Capture the cell that displays the provided text and extract its (x, y) central coordinate. 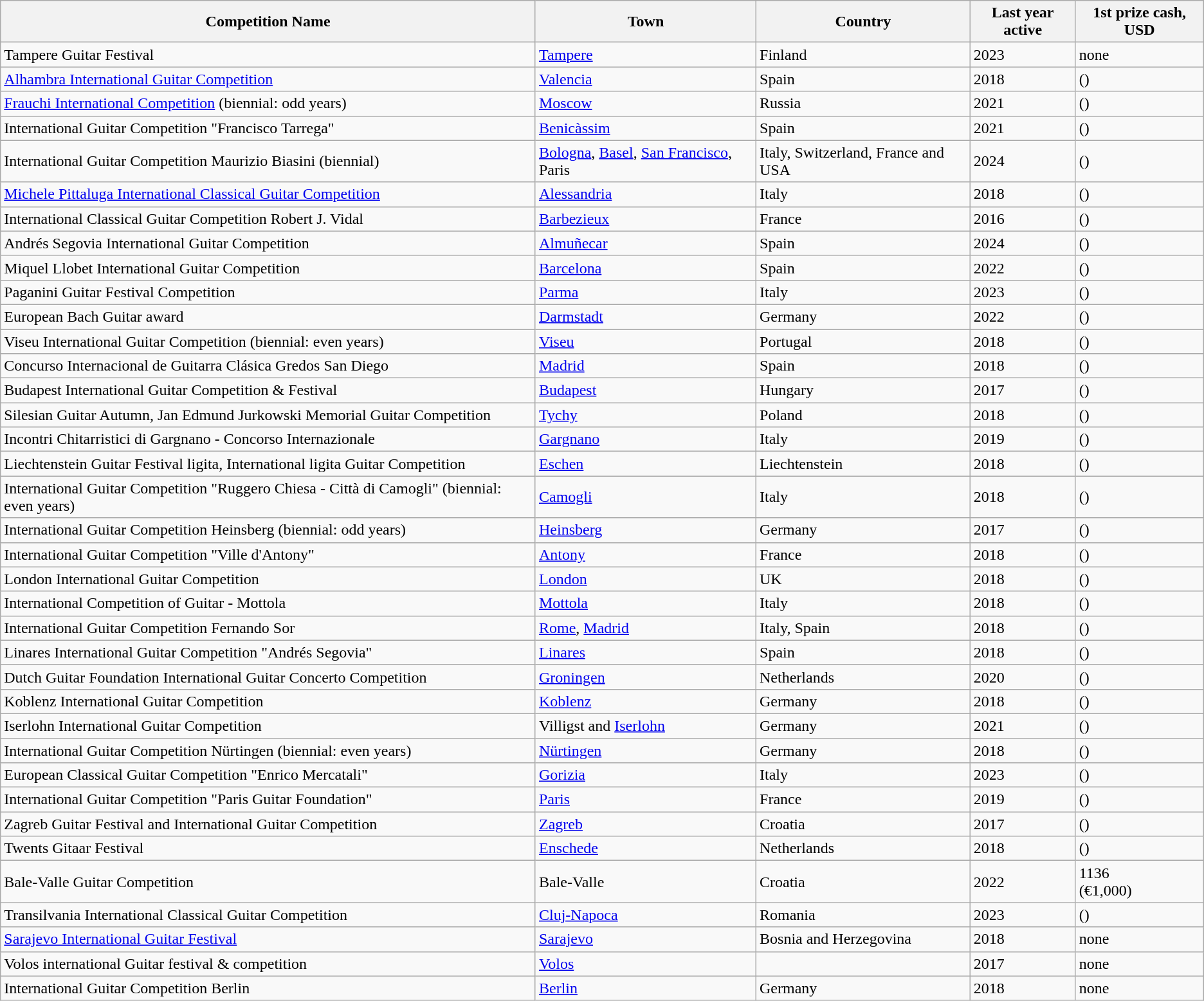
Town (646, 22)
London International Guitar Competition (268, 579)
Romania (863, 915)
Tampere Guitar Festival (268, 55)
Last year active (1023, 22)
Bosnia and Herzegovina (863, 939)
Competition Name (268, 22)
Liechtenstein (863, 464)
Andrés Segovia International Guitar Competition (268, 243)
Enschede (646, 849)
Rome, Madrid (646, 628)
2020 (1023, 677)
Madrid (646, 366)
Tampere (646, 55)
International Guitar Competition "Ruggero Chiesa - Città di Camogli" (biennial: even years) (268, 497)
UK (863, 579)
Russia (863, 104)
Villigst and Iserlohn (646, 726)
Moscow (646, 104)
Concurso Internacional de Guitarra Clásica Gredos San Diego (268, 366)
Portugal (863, 342)
Bale-Valle (646, 881)
Zagreb (646, 824)
Linares International Guitar Competition "Andrés Segovia" (268, 652)
Volos (646, 964)
1st prize cash, USD (1140, 22)
Sarajevo International Guitar Festival (268, 939)
Gargnano (646, 439)
International Competition of Guitar - Mottola (268, 603)
Dutch Guitar Foundation International Guitar Concerto Competition (268, 677)
International Guitar Competition Fernando Sor (268, 628)
International Guitar Competition Heinsberg (biennial: odd years) (268, 530)
Michele Pittaluga International Classical Guitar Competition (268, 194)
International Guitar Competition "Francisco Tarrega" (268, 128)
Finland (863, 55)
Transilvania International Classical Guitar Competition (268, 915)
Budapest (646, 390)
Mottola (646, 603)
International Guitar Competition "Paris Guitar Foundation" (268, 800)
Iserlohn International Guitar Competition (268, 726)
Viseu (646, 342)
London (646, 579)
Viseu International Guitar Competition (biennial: even years) (268, 342)
Twents Gitaar Festival (268, 849)
European Classical Guitar Competition "Enrico Mercatali" (268, 775)
Parma (646, 292)
Italy, Switzerland, France and USA (863, 161)
Eschen (646, 464)
Italy, Spain (863, 628)
Paris (646, 800)
Volos international Guitar festival & competition (268, 964)
Incontri Chitarristici di Gargnano - Concorso Internazionale (268, 439)
Country (863, 22)
Camogli (646, 497)
Darmstadt (646, 317)
Alessandria (646, 194)
Miquel Llobet International Guitar Competition (268, 268)
International Guitar Competition Nürtingen (biennial: even years) (268, 751)
Frauchi International Competition (biennial: odd years) (268, 104)
Cluj-Napoca (646, 915)
Bologna, Basel, San Francisco, Paris (646, 161)
Tychy (646, 415)
European Bach Guitar award (268, 317)
International Guitar Competition Berlin (268, 988)
Heinsberg (646, 530)
Bale-Valle Guitar Competition (268, 881)
Zagreb Guitar Festival and International Guitar Competition (268, 824)
Linares (646, 652)
Hungary (863, 390)
Barcelona (646, 268)
Berlin (646, 988)
Almuñecar (646, 243)
Liechtenstein Guitar Festival ligita, International ligita Guitar Competition (268, 464)
Gorizia (646, 775)
Valencia (646, 79)
2016 (1023, 219)
1136(€1,000) (1140, 881)
Antony (646, 555)
Benicàssim (646, 128)
Sarajevo (646, 939)
Barbezieux (646, 219)
International Guitar Competition Maurizio Biasini (biennial) (268, 161)
International Classical Guitar Competition Robert J. Vidal (268, 219)
Koblenz (646, 701)
Koblenz International Guitar Competition (268, 701)
Poland (863, 415)
Budapest International Guitar Competition & Festival (268, 390)
International Guitar Competition "Ville d'Antony" (268, 555)
Groningen (646, 677)
Nürtingen (646, 751)
Paganini Guitar Festival Competition (268, 292)
Silesian Guitar Autumn, Jan Edmund Jurkowski Memorial Guitar Competition (268, 415)
Alhambra International Guitar Competition (268, 79)
